Capture the cell that displays the provided text and extract its [X, Y] central coordinate. 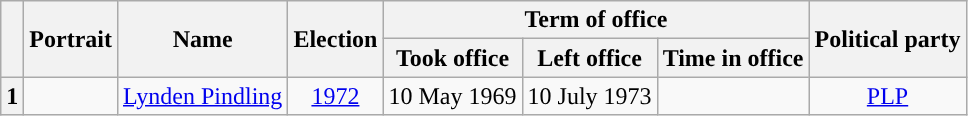
Took office [452, 58]
Left office [590, 58]
Election [336, 39]
10 July 1973 [590, 96]
PLP [888, 96]
Lynden Pindling [202, 96]
10 May 1969 [452, 96]
1972 [336, 96]
Political party [888, 39]
Time in office [733, 58]
Portrait [71, 39]
Name [202, 39]
Term of office [596, 20]
1 [12, 96]
